Search for the cell housing the specified text and yield its [X, Y] center coordinate. 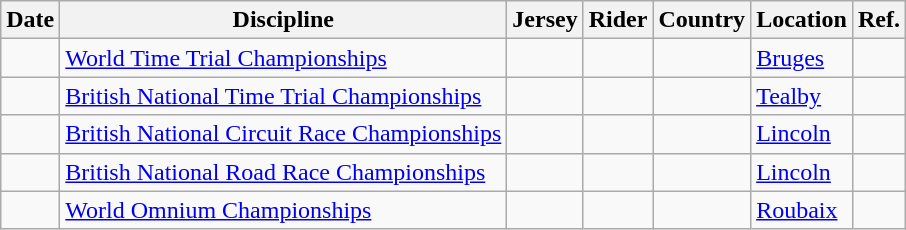
Date [30, 20]
Ref. [878, 20]
British National Road Race Championships [284, 172]
World Time Trial Championships [284, 58]
British National Time Trial Championships [284, 96]
Discipline [284, 20]
Rider [618, 20]
Location [802, 20]
World Omnium Championships [284, 210]
Tealby [802, 96]
British National Circuit Race Championships [284, 134]
Roubaix [802, 210]
Jersey [545, 20]
Bruges [802, 58]
Country [702, 20]
